Return the (X, Y) coordinate for the center point of the cell that contains the specified text.  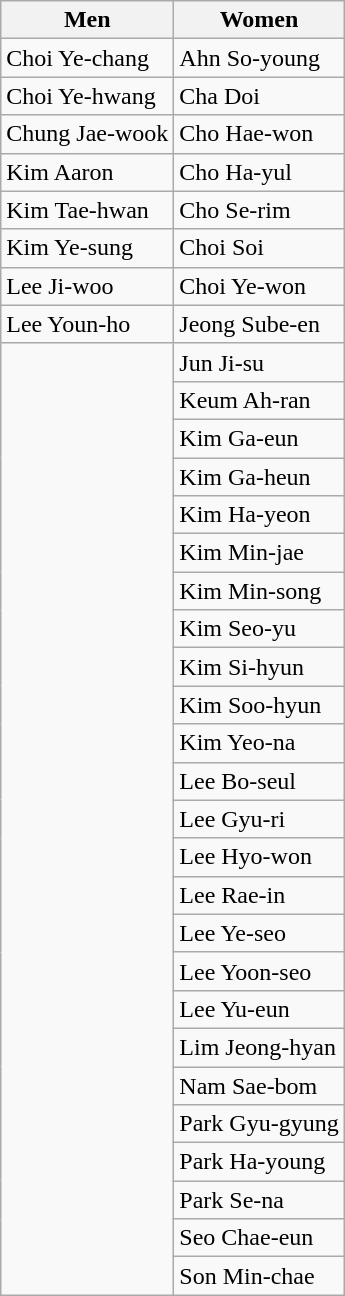
Lee Ji-woo (88, 286)
Kim Ga-eun (259, 438)
Keum Ah-ran (259, 400)
Kim Min-jae (259, 553)
Lee Yu-eun (259, 1009)
Kim Ga-heun (259, 477)
Jeong Sube-en (259, 324)
Choi Ye-won (259, 286)
Jun Ji-su (259, 362)
Park Se-na (259, 1200)
Kim Min-song (259, 591)
Lee Youn-ho (88, 324)
Cho Ha-yul (259, 172)
Men (88, 20)
Ahn So-young (259, 58)
Kim Si-hyun (259, 667)
Chung Jae-wook (88, 134)
Lee Gyu-ri (259, 819)
Choi Ye-chang (88, 58)
Kim Soo-hyun (259, 705)
Lee Ye-seo (259, 933)
Kim Seo-yu (259, 629)
Nam Sae-bom (259, 1085)
Lee Rae-in (259, 895)
Park Ha-young (259, 1162)
Seo Chae-eun (259, 1238)
Cho Hae-won (259, 134)
Lee Hyo-won (259, 857)
Women (259, 20)
Lee Bo-seul (259, 781)
Lim Jeong-hyan (259, 1047)
Lee Yoon-seo (259, 971)
Kim Aaron (88, 172)
Kim Tae-hwan (88, 210)
Cha Doi (259, 96)
Park Gyu-gyung (259, 1124)
Choi Soi (259, 248)
Choi Ye-hwang (88, 96)
Cho Se-rim (259, 210)
Kim Yeo-na (259, 743)
Kim Ye-sung (88, 248)
Son Min-chae (259, 1276)
Kim Ha-yeon (259, 515)
